Scan for the cell matching the given text and deliver its (x, y) coordinate at center. 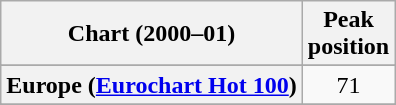
71 (348, 85)
Peakposition (348, 34)
Europe (Eurochart Hot 100) (152, 85)
Chart (2000–01) (152, 34)
